From the cell containing the given text, extract its center point as [x, y] coordinate. 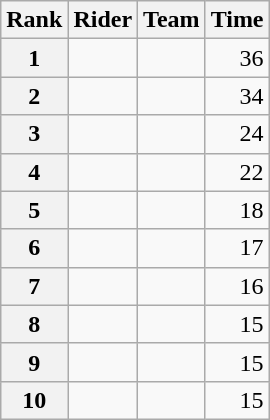
Rank [34, 20]
36 [237, 58]
17 [237, 248]
2 [34, 96]
Rider [103, 20]
8 [34, 324]
18 [237, 210]
10 [34, 400]
4 [34, 172]
9 [34, 362]
6 [34, 248]
Time [237, 20]
22 [237, 172]
3 [34, 134]
1 [34, 58]
34 [237, 96]
16 [237, 286]
Team [172, 20]
7 [34, 286]
5 [34, 210]
24 [237, 134]
